Determine the (x, y) coordinate at the center of the cell enclosing the given text.  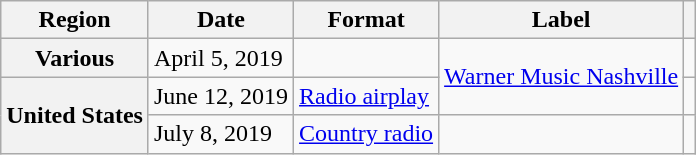
Various (75, 58)
Label (562, 20)
June 12, 2019 (220, 96)
July 8, 2019 (220, 134)
April 5, 2019 (220, 58)
Country radio (366, 134)
United States (75, 115)
Date (220, 20)
Region (75, 20)
Format (366, 20)
Radio airplay (366, 96)
Warner Music Nashville (562, 77)
